Return (x, y) of the center of cell containing provided text 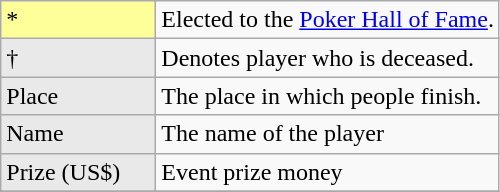
* (78, 20)
Prize (US$) (78, 172)
† (78, 58)
Denotes player who is deceased. (328, 58)
Event prize money (328, 172)
The name of the player (328, 134)
The place in which people finish. (328, 96)
Name (78, 134)
Place (78, 96)
Elected to the Poker Hall of Fame. (328, 20)
